Locate the cell with the specified text and output its [x, y] center coordinate. 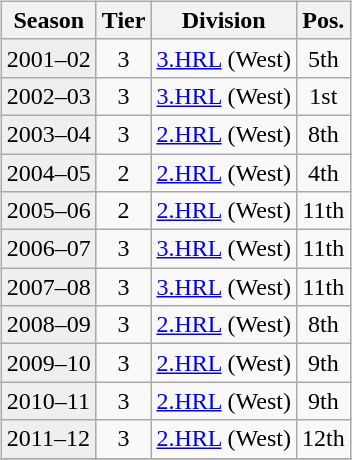
2005–06 [48, 211]
2002–03 [48, 96]
Division [224, 20]
Tier [124, 20]
2001–02 [48, 58]
Season [48, 20]
4th [323, 173]
2011–12 [48, 439]
Pos. [323, 20]
12th [323, 439]
5th [323, 58]
2009–10 [48, 363]
1st [323, 96]
2004–05 [48, 173]
2008–09 [48, 325]
2003–04 [48, 134]
2007–08 [48, 287]
2010–11 [48, 401]
2006–07 [48, 249]
